Identify which cell holds the provided text, then report its [X, Y] central coordinate. 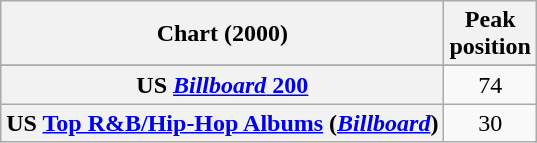
Peak position [490, 34]
74 [490, 85]
US Billboard 200 [222, 85]
30 [490, 123]
US Top R&B/Hip-Hop Albums (Billboard) [222, 123]
Chart (2000) [222, 34]
